Return [X, Y] of the center of cell containing provided text 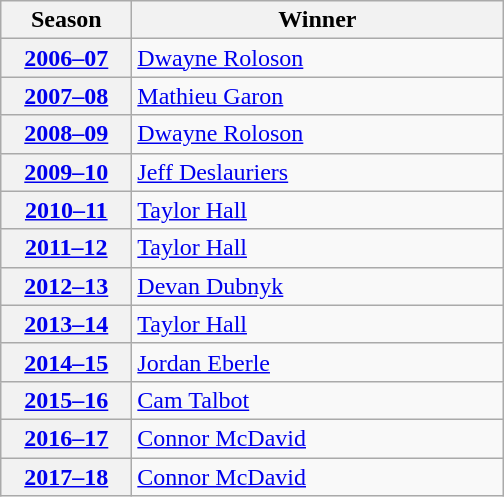
2007–08 [66, 96]
2010–11 [66, 210]
2015–16 [66, 400]
2016–17 [66, 438]
2009–10 [66, 172]
2006–07 [66, 58]
Mathieu Garon [318, 96]
2013–14 [66, 324]
Jeff Deslauriers [318, 172]
Jordan Eberle [318, 362]
2017–18 [66, 477]
Winner [318, 20]
Devan Dubnyk [318, 286]
2012–13 [66, 286]
2011–12 [66, 248]
Cam Talbot [318, 400]
2014–15 [66, 362]
Season [66, 20]
2008–09 [66, 134]
